Find where the given text appears and provide that cell's center as (x, y) coordinate. 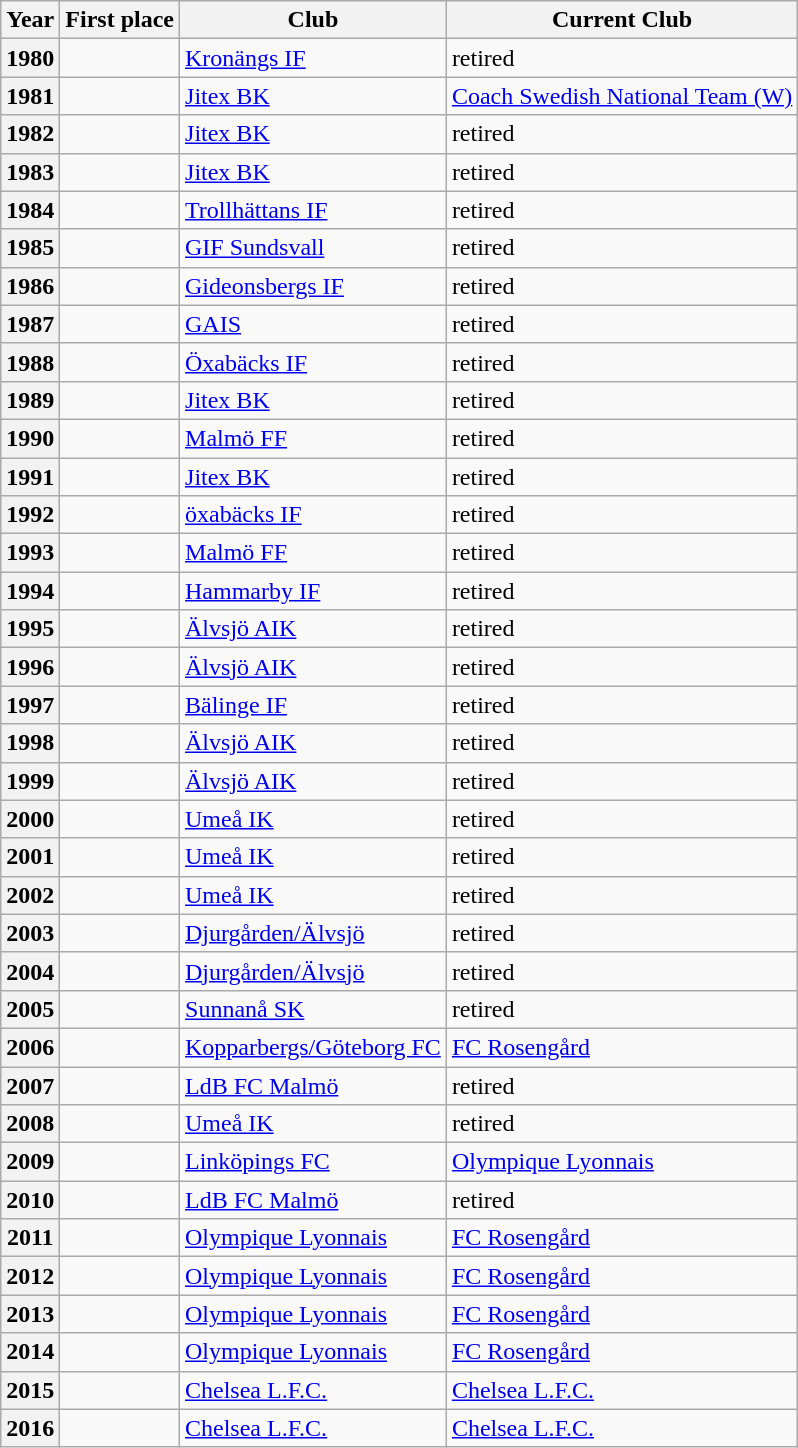
1997 (30, 705)
2007 (30, 1085)
Kopparbergs/Göteborg FC (314, 1047)
Trollhättans IF (314, 210)
Year (30, 20)
1981 (30, 96)
1985 (30, 248)
1994 (30, 591)
1980 (30, 58)
1996 (30, 667)
2000 (30, 819)
1989 (30, 400)
1991 (30, 477)
Gideonsbergs IF (314, 286)
2003 (30, 933)
GIF Sundsvall (314, 248)
2009 (30, 1162)
1993 (30, 553)
Hammarby IF (314, 591)
1998 (30, 743)
2015 (30, 1390)
1990 (30, 438)
2011 (30, 1238)
2005 (30, 1009)
Linköpings FC (314, 1162)
2004 (30, 971)
1984 (30, 210)
2012 (30, 1276)
2016 (30, 1428)
2006 (30, 1047)
2014 (30, 1352)
2013 (30, 1314)
1988 (30, 362)
1999 (30, 781)
GAIS (314, 324)
1982 (30, 134)
1992 (30, 515)
1983 (30, 172)
First place (120, 20)
1995 (30, 629)
Kronängs IF (314, 58)
Bälinge IF (314, 705)
Öxabäcks IF (314, 362)
Sunnanå SK (314, 1009)
1987 (30, 324)
2002 (30, 895)
2008 (30, 1124)
Coach Swedish National Team (W) (622, 96)
2010 (30, 1200)
1986 (30, 286)
2001 (30, 857)
öxabäcks IF (314, 515)
Club (314, 20)
Current Club (622, 20)
